Locate the cell with the specified text and output its (x, y) center coordinate. 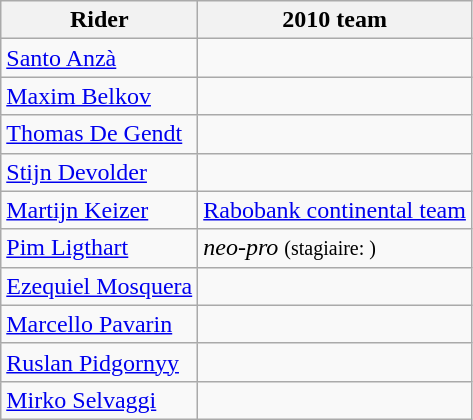
Martijn Keizer (100, 210)
Maxim Belkov (100, 96)
Stijn Devolder (100, 172)
Thomas De Gendt (100, 134)
Rabobank continental team (335, 210)
Santo Anzà (100, 58)
Rider (100, 20)
Ruslan Pidgornyy (100, 362)
Pim Ligthart (100, 248)
neo-pro (stagiaire: ) (335, 248)
Marcello Pavarin (100, 324)
2010 team (335, 20)
Mirko Selvaggi (100, 400)
Ezequiel Mosquera (100, 286)
